Scan for the cell matching the given text and deliver its (x, y) coordinate at center. 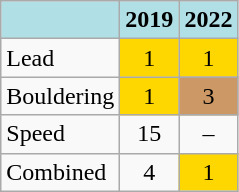
3 (208, 96)
Bouldering (60, 96)
Lead (60, 58)
2022 (208, 20)
2019 (150, 20)
Combined (60, 172)
15 (150, 134)
4 (150, 172)
– (208, 134)
Speed (60, 134)
